Return (X, Y) of the center of cell containing provided text 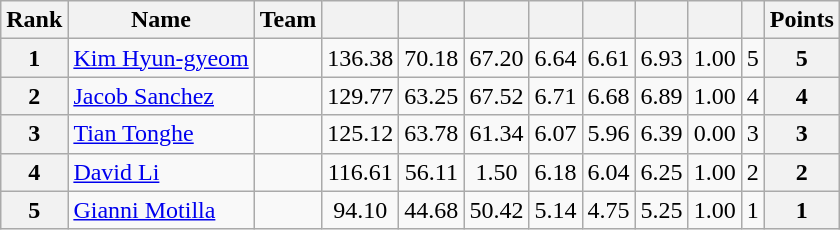
129.77 (360, 96)
94.10 (360, 210)
63.25 (432, 96)
Tian Tonghe (161, 134)
6.93 (662, 58)
125.12 (360, 134)
Points (802, 20)
0.00 (714, 134)
6.07 (556, 134)
6.39 (662, 134)
6.25 (662, 172)
Jacob Sanchez (161, 96)
5.96 (608, 134)
67.20 (496, 58)
Team (288, 20)
6.61 (608, 58)
David Li (161, 172)
5.25 (662, 210)
61.34 (496, 134)
6.04 (608, 172)
6.71 (556, 96)
1.50 (496, 172)
67.52 (496, 96)
6.89 (662, 96)
6.18 (556, 172)
Kim Hyun-gyeom (161, 58)
4.75 (608, 210)
5.14 (556, 210)
136.38 (360, 58)
6.64 (556, 58)
56.11 (432, 172)
6.68 (608, 96)
44.68 (432, 210)
50.42 (496, 210)
116.61 (360, 172)
63.78 (432, 134)
Gianni Motilla (161, 210)
Rank (34, 20)
70.18 (432, 58)
Name (161, 20)
